For the text-containing cell, return its midpoint in (X, Y) coordinate format. 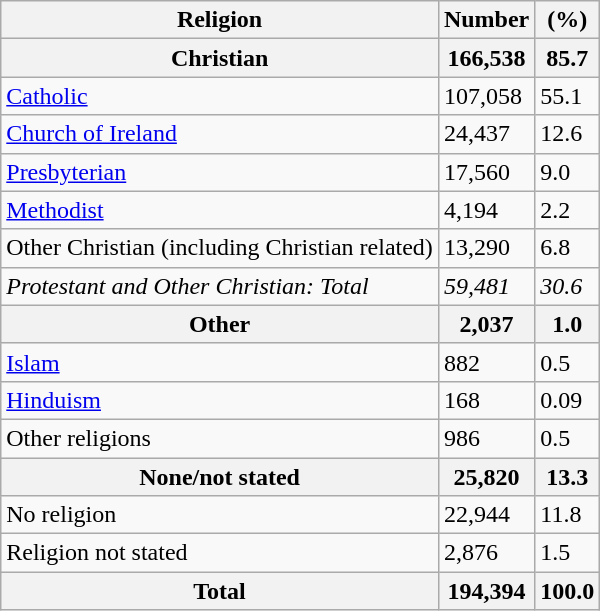
Number (486, 20)
107,058 (486, 96)
30.6 (568, 286)
0.09 (568, 400)
13.3 (568, 477)
None/not stated (220, 477)
25,820 (486, 477)
55.1 (568, 96)
Religion (220, 20)
Religion not stated (220, 553)
Other religions (220, 438)
17,560 (486, 172)
85.7 (568, 58)
Other (220, 324)
986 (486, 438)
9.0 (568, 172)
Other Christian (including Christian related) (220, 248)
4,194 (486, 210)
Islam (220, 362)
11.8 (568, 515)
24,437 (486, 134)
1.0 (568, 324)
59,481 (486, 286)
Church of Ireland (220, 134)
1.5 (568, 553)
2.2 (568, 210)
166,538 (486, 58)
194,394 (486, 591)
Christian (220, 58)
12.6 (568, 134)
No religion (220, 515)
100.0 (568, 591)
(%) (568, 20)
13,290 (486, 248)
2,876 (486, 553)
Catholic (220, 96)
Methodist (220, 210)
168 (486, 400)
6.8 (568, 248)
Total (220, 591)
Hinduism (220, 400)
882 (486, 362)
Protestant and Other Christian: Total (220, 286)
2,037 (486, 324)
Presbyterian (220, 172)
22,944 (486, 515)
